Scan for the cell matching the given text and deliver its (X, Y) coordinate at center. 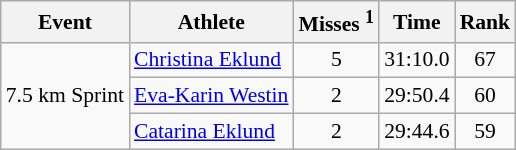
29:50.4 (416, 96)
59 (486, 132)
Christina Eklund (211, 60)
7.5 km Sprint (65, 96)
31:10.0 (416, 60)
Catarina Eklund (211, 132)
Rank (486, 22)
67 (486, 60)
Athlete (211, 22)
Time (416, 22)
Misses 1 (336, 22)
60 (486, 96)
Event (65, 22)
5 (336, 60)
29:44.6 (416, 132)
Eva-Karin Westin (211, 96)
